Pinpoint the cell where the given text exists, returning its [X, Y] midpoint coordinate. 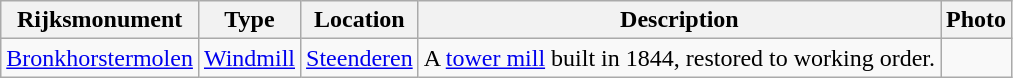
Type [249, 20]
Photo [976, 20]
Rijksmonument [100, 20]
Location [360, 20]
Description [679, 20]
Bronkhorstermolen [100, 58]
Steenderen [360, 58]
Windmill [249, 58]
A tower mill built in 1844, restored to working order. [679, 58]
